Return the (x, y) coordinate for the center point of the cell that contains the specified text.  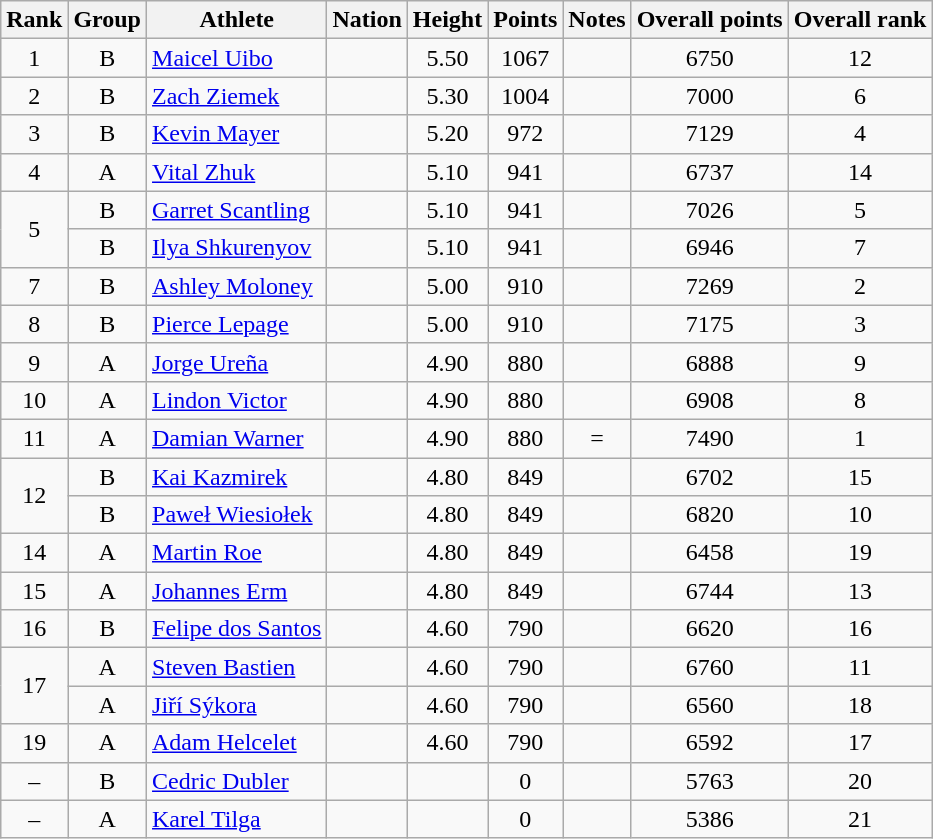
Damian Warner (237, 438)
Ilya Shkurenyov (237, 248)
Group (108, 20)
6737 (710, 172)
972 (526, 134)
Jorge Ureña (237, 362)
Paweł Wiesiołek (237, 515)
Overall points (710, 20)
7026 (710, 210)
7490 (710, 438)
Ashley Moloney (237, 286)
Felipe dos Santos (237, 629)
Cedric Dubler (237, 781)
Points (526, 20)
6946 (710, 248)
6750 (710, 58)
6760 (710, 667)
Vital Zhuk (237, 172)
Kevin Mayer (237, 134)
7175 (710, 324)
Steven Bastien (237, 667)
1067 (526, 58)
Nation (367, 20)
6560 (710, 705)
Zach Ziemek (237, 96)
Athlete (237, 20)
20 (860, 781)
Rank (34, 20)
Martin Roe (237, 553)
Garret Scantling (237, 210)
18 (860, 705)
5.50 (447, 58)
Adam Helcelet (237, 743)
Kai Kazmirek (237, 477)
Overall rank (860, 20)
5.20 (447, 134)
6702 (710, 477)
6908 (710, 400)
7129 (710, 134)
6820 (710, 515)
6458 (710, 553)
7269 (710, 286)
Pierce Lepage (237, 324)
Height (447, 20)
6888 (710, 362)
Lindon Victor (237, 400)
Johannes Erm (237, 591)
21 (860, 819)
5386 (710, 819)
5.30 (447, 96)
6620 (710, 629)
Karel Tilga (237, 819)
7000 (710, 96)
6 (860, 96)
= (597, 438)
6592 (710, 743)
Jiří Sýkora (237, 705)
Notes (597, 20)
1004 (526, 96)
13 (860, 591)
Maicel Uibo (237, 58)
6744 (710, 591)
5763 (710, 781)
